For the text-containing cell, return its midpoint in [X, Y] coordinate format. 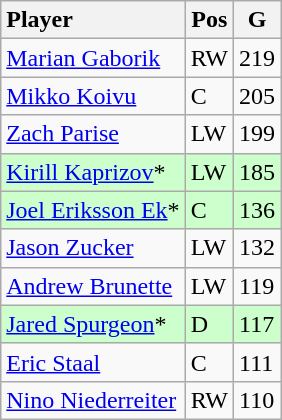
Jared Spurgeon* [93, 324]
Andrew Brunette [93, 286]
Eric Staal [93, 362]
Kirill Kaprizov* [93, 172]
117 [258, 324]
Nino Niederreiter [93, 400]
G [258, 20]
136 [258, 210]
185 [258, 172]
110 [258, 400]
Joel Eriksson Ek* [93, 210]
Mikko Koivu [93, 96]
205 [258, 96]
Zach Parise [93, 134]
119 [258, 286]
Player [93, 20]
132 [258, 248]
Pos [209, 20]
219 [258, 58]
199 [258, 134]
Marian Gaborik [93, 58]
Jason Zucker [93, 248]
D [209, 324]
111 [258, 362]
